From the cell containing the given text, extract its center point as (X, Y) coordinate. 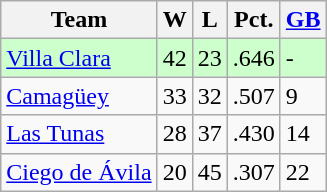
9 (303, 96)
33 (174, 96)
32 (210, 96)
28 (174, 134)
.430 (254, 134)
.507 (254, 96)
37 (210, 134)
Camagüey (79, 96)
22 (303, 172)
45 (210, 172)
GB (303, 20)
14 (303, 134)
42 (174, 58)
.646 (254, 58)
Pct. (254, 20)
L (210, 20)
Team (79, 20)
Las Tunas (79, 134)
Ciego de Ávila (79, 172)
W (174, 20)
Villa Clara (79, 58)
23 (210, 58)
.307 (254, 172)
20 (174, 172)
- (303, 58)
